Determine the (x, y) coordinate at the center of the cell enclosing the given text.  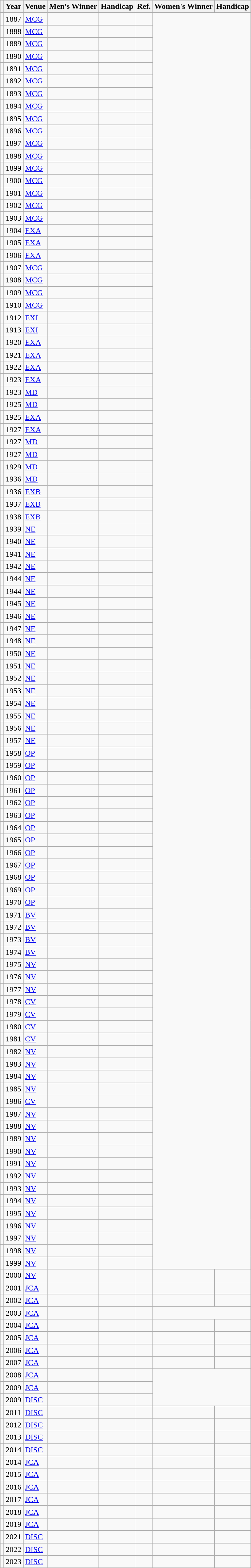
2015 (14, 1475)
1991 (14, 1164)
1998 (14, 1251)
1963 (14, 815)
1901 (14, 193)
1995 (14, 1213)
1987 (14, 1114)
2002 (14, 1300)
1961 (14, 790)
1976 (14, 977)
1975 (14, 965)
1899 (14, 168)
1937 (14, 504)
2019 (14, 1524)
1989 (14, 1138)
1920 (14, 342)
2004 (14, 1325)
2018 (14, 1512)
1968 (14, 877)
1967 (14, 865)
1973 (14, 939)
1909 (14, 293)
1993 (14, 1189)
1913 (14, 330)
1947 (14, 629)
1983 (14, 1064)
1972 (14, 927)
Ref. (144, 7)
2022 (14, 1549)
1969 (14, 890)
1977 (14, 989)
1907 (14, 268)
1948 (14, 641)
1990 (14, 1151)
2023 (14, 1562)
2007 (14, 1363)
Women's Winner (184, 7)
1958 (14, 753)
1892 (14, 81)
1955 (14, 716)
1980 (14, 1027)
1929 (14, 467)
1999 (14, 1263)
1951 (14, 666)
Venue (35, 7)
1954 (14, 703)
1996 (14, 1226)
1940 (14, 541)
1904 (14, 230)
1992 (14, 1176)
2006 (14, 1350)
2021 (14, 1537)
2016 (14, 1487)
2011 (14, 1412)
1939 (14, 529)
1971 (14, 915)
Year (14, 7)
1952 (14, 678)
2012 (14, 1425)
1953 (14, 691)
1897 (14, 143)
1938 (14, 516)
1988 (14, 1126)
1984 (14, 1076)
1960 (14, 778)
1962 (14, 803)
1970 (14, 902)
1997 (14, 1238)
1910 (14, 305)
1895 (14, 118)
1890 (14, 56)
1912 (14, 317)
1900 (14, 181)
1905 (14, 243)
2001 (14, 1288)
1888 (14, 31)
1922 (14, 367)
1893 (14, 93)
1982 (14, 1052)
2008 (14, 1375)
1957 (14, 740)
1942 (14, 566)
2003 (14, 1313)
1908 (14, 280)
1903 (14, 218)
1889 (14, 44)
1978 (14, 1002)
1966 (14, 852)
Men's Winner (73, 7)
1956 (14, 728)
1994 (14, 1201)
1887 (14, 19)
1896 (14, 131)
1986 (14, 1101)
2005 (14, 1338)
1898 (14, 156)
2017 (14, 1499)
1965 (14, 840)
1902 (14, 206)
1946 (14, 616)
1974 (14, 952)
1921 (14, 355)
1941 (14, 554)
1964 (14, 828)
1959 (14, 766)
2013 (14, 1437)
1894 (14, 106)
1950 (14, 653)
1985 (14, 1089)
1906 (14, 255)
1979 (14, 1014)
1891 (14, 69)
2000 (14, 1275)
1945 (14, 604)
1981 (14, 1039)
